Return the [X, Y] coordinate for the center point of the cell that contains the specified text.  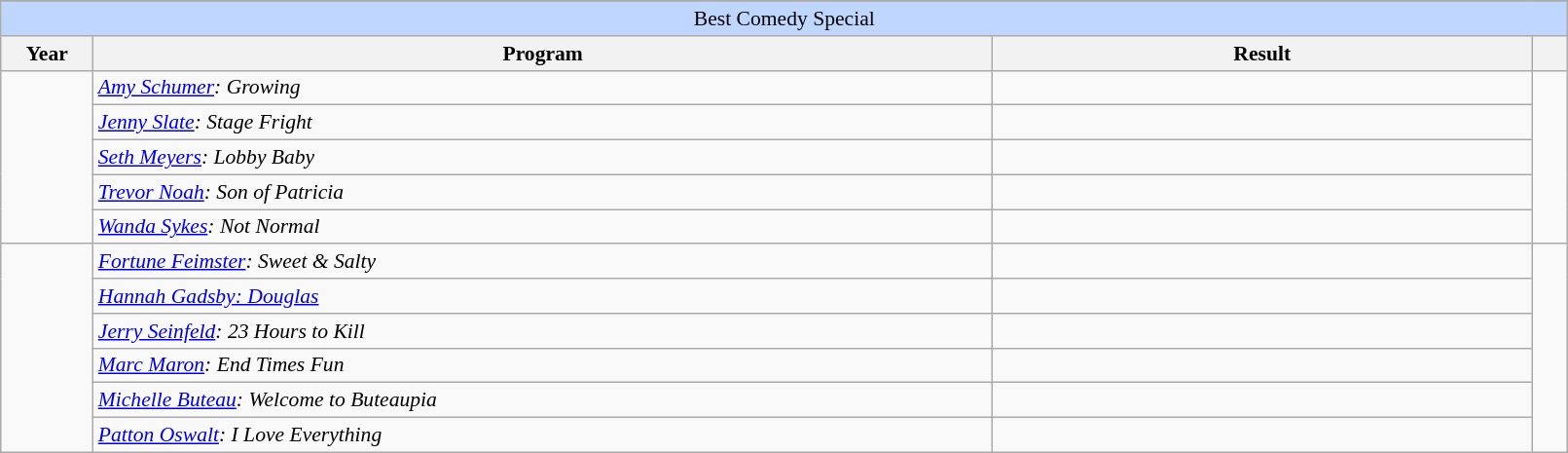
Best Comedy Special [784, 19]
Fortune Feimster: Sweet & Salty [543, 262]
Marc Maron: End Times Fun [543, 365]
Jerry Seinfeld: 23 Hours to Kill [543, 331]
Hannah Gadsby: Douglas [543, 296]
Michelle Buteau: Welcome to Buteaupia [543, 400]
Result [1262, 54]
Program [543, 54]
Seth Meyers: Lobby Baby [543, 158]
Wanda Sykes: Not Normal [543, 227]
Jenny Slate: Stage Fright [543, 123]
Patton Oswalt: I Love Everything [543, 435]
Year [47, 54]
Trevor Noah: Son of Patricia [543, 192]
Amy Schumer: Growing [543, 88]
